Return (X, Y) of the center of cell containing provided text 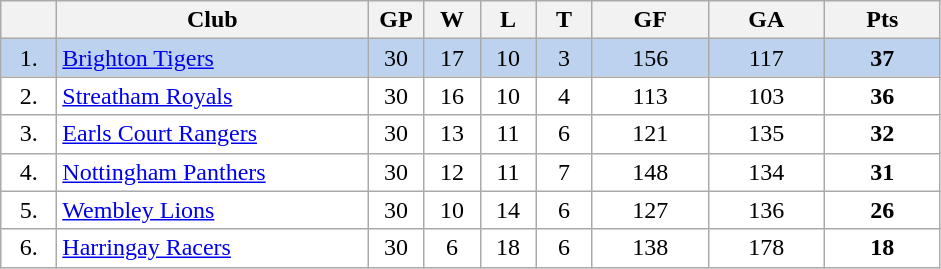
134 (766, 172)
14 (508, 210)
12 (452, 172)
W (452, 20)
136 (766, 210)
16 (452, 96)
GA (766, 20)
Streatham Royals (212, 96)
117 (766, 58)
Harringay Racers (212, 248)
3 (564, 58)
32 (882, 134)
GF (650, 20)
148 (650, 172)
113 (650, 96)
156 (650, 58)
Club (212, 20)
3. (29, 134)
17 (452, 58)
Pts (882, 20)
Earls Court Rangers (212, 134)
36 (882, 96)
GP (396, 20)
T (564, 20)
178 (766, 248)
103 (766, 96)
Nottingham Panthers (212, 172)
26 (882, 210)
138 (650, 248)
Brighton Tigers (212, 58)
2. (29, 96)
4. (29, 172)
121 (650, 134)
5. (29, 210)
37 (882, 58)
6. (29, 248)
L (508, 20)
Wembley Lions (212, 210)
135 (766, 134)
4 (564, 96)
7 (564, 172)
1. (29, 58)
31 (882, 172)
13 (452, 134)
127 (650, 210)
